From the cell containing the given text, extract its center point as (X, Y) coordinate. 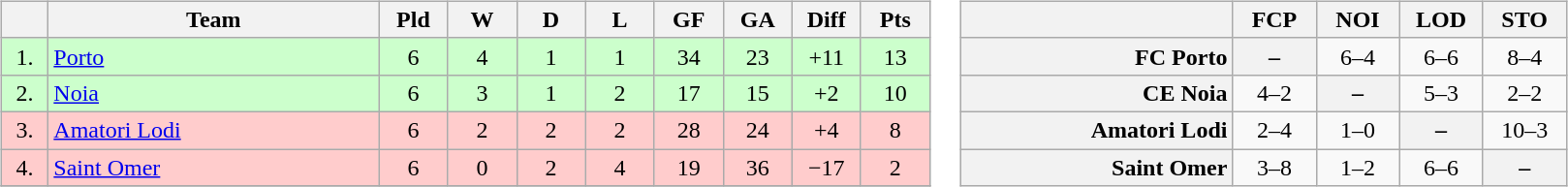
4. (25, 168)
Pld (413, 19)
3. (25, 130)
0 (483, 168)
STO (1524, 19)
24 (758, 130)
1–0 (1358, 130)
FCP (1274, 19)
10–3 (1524, 130)
15 (758, 93)
FC Porto (1097, 56)
Porto (213, 56)
17 (688, 93)
NOI (1358, 19)
Noia (213, 93)
8–4 (1524, 56)
6–4 (1358, 56)
36 (758, 168)
1. (25, 56)
+11 (826, 56)
2–4 (1274, 130)
3 (483, 93)
LOD (1441, 19)
34 (688, 56)
23 (758, 56)
10 (895, 93)
CE Noia (1097, 93)
19 (688, 168)
1–2 (1358, 168)
+4 (826, 130)
5–3 (1441, 93)
GF (688, 19)
D (550, 19)
GA (758, 19)
4–2 (1274, 93)
2–2 (1524, 93)
Diff (826, 19)
L (620, 19)
Team (213, 19)
W (483, 19)
13 (895, 56)
+2 (826, 93)
28 (688, 130)
2. (25, 93)
Pts (895, 19)
−17 (826, 168)
8 (895, 130)
3–8 (1274, 168)
